Extract the [x, y] coordinate from the center of the cell holding the provided text.  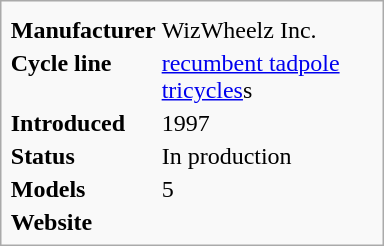
Cycle line [83, 76]
Models [83, 189]
In production [268, 156]
recumbent tadpole tricycless [268, 76]
WizWheelz Inc. [268, 30]
Website [83, 222]
Status [83, 156]
5 [268, 189]
Manufacturer [83, 30]
Introduced [83, 123]
1997 [268, 123]
